Provide the (x, y) coordinate of the cell's center where the given text is located.  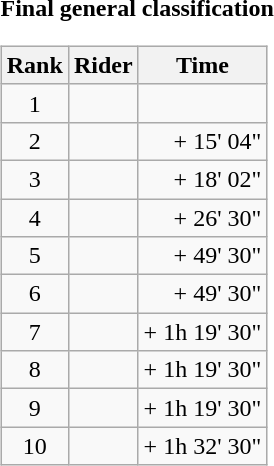
8 (34, 370)
3 (34, 179)
7 (34, 332)
Time (202, 65)
1 (34, 103)
+ 26' 30" (202, 217)
4 (34, 217)
+ 15' 04" (202, 141)
6 (34, 294)
Rider (103, 65)
5 (34, 256)
10 (34, 446)
2 (34, 141)
+ 18' 02" (202, 179)
9 (34, 408)
+ 1h 32' 30" (202, 446)
Rank (34, 65)
